For the text-containing cell, return its midpoint in [x, y] coordinate format. 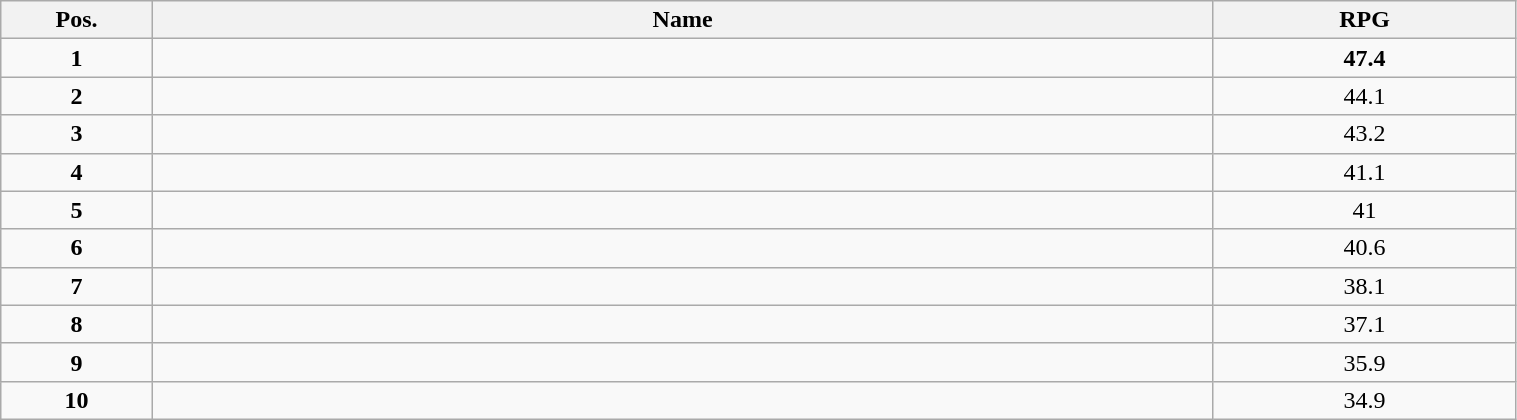
9 [77, 362]
34.9 [1364, 400]
5 [77, 210]
Pos. [77, 20]
4 [77, 172]
37.1 [1364, 324]
6 [77, 248]
35.9 [1364, 362]
2 [77, 96]
RPG [1364, 20]
41 [1364, 210]
38.1 [1364, 286]
41.1 [1364, 172]
47.4 [1364, 58]
7 [77, 286]
44.1 [1364, 96]
1 [77, 58]
Name [682, 20]
43.2 [1364, 134]
10 [77, 400]
40.6 [1364, 248]
3 [77, 134]
8 [77, 324]
